Output the [X, Y] coordinate of the center of the cell containing the given text.  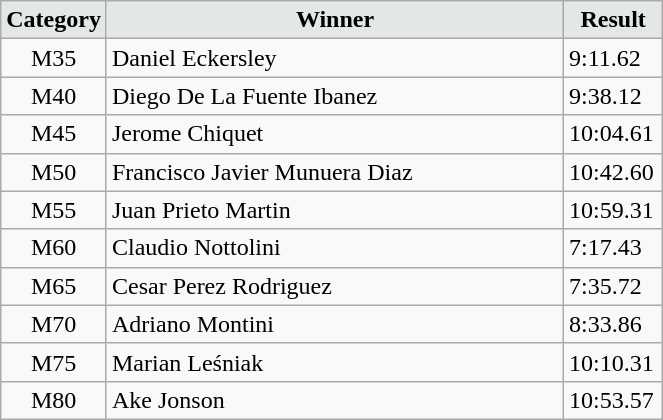
10:10.31 [614, 362]
10:42.60 [614, 172]
Cesar Perez Rodriguez [334, 286]
Juan Prieto Martin [334, 210]
Claudio Nottolini [334, 248]
Result [614, 20]
M65 [54, 286]
Winner [334, 20]
M35 [54, 58]
9:38.12 [614, 96]
Marian Leśniak [334, 362]
Ake Jonson [334, 400]
M45 [54, 134]
7:17.43 [614, 248]
8:33.86 [614, 324]
Francisco Javier Munuera Diaz [334, 172]
Diego De La Fuente Ibanez [334, 96]
M80 [54, 400]
10:59.31 [614, 210]
9:11.62 [614, 58]
M60 [54, 248]
Jerome Chiquet [334, 134]
7:35.72 [614, 286]
Category [54, 20]
Daniel Eckersley [334, 58]
10:53.57 [614, 400]
M40 [54, 96]
Adriano Montini [334, 324]
M75 [54, 362]
10:04.61 [614, 134]
M70 [54, 324]
M50 [54, 172]
M55 [54, 210]
